Determine the (X, Y) coordinate at the center of the cell enclosing the given text.  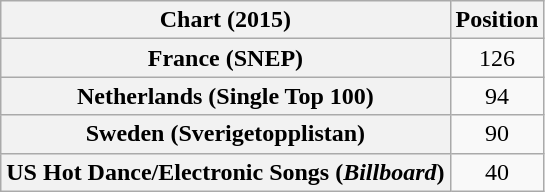
US Hot Dance/Electronic Songs (Billboard) (226, 172)
94 (497, 96)
40 (497, 172)
126 (497, 58)
Sweden (Sverigetopplistan) (226, 134)
Position (497, 20)
90 (497, 134)
France (SNEP) (226, 58)
Netherlands (Single Top 100) (226, 96)
Chart (2015) (226, 20)
